Output the (X, Y) coordinate of the center of the cell containing the given text.  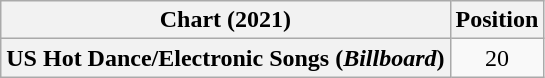
Position (497, 20)
20 (497, 58)
US Hot Dance/Electronic Songs (Billboard) (226, 58)
Chart (2021) (226, 20)
